Output the [X, Y] coordinate of the center of the cell containing the given text.  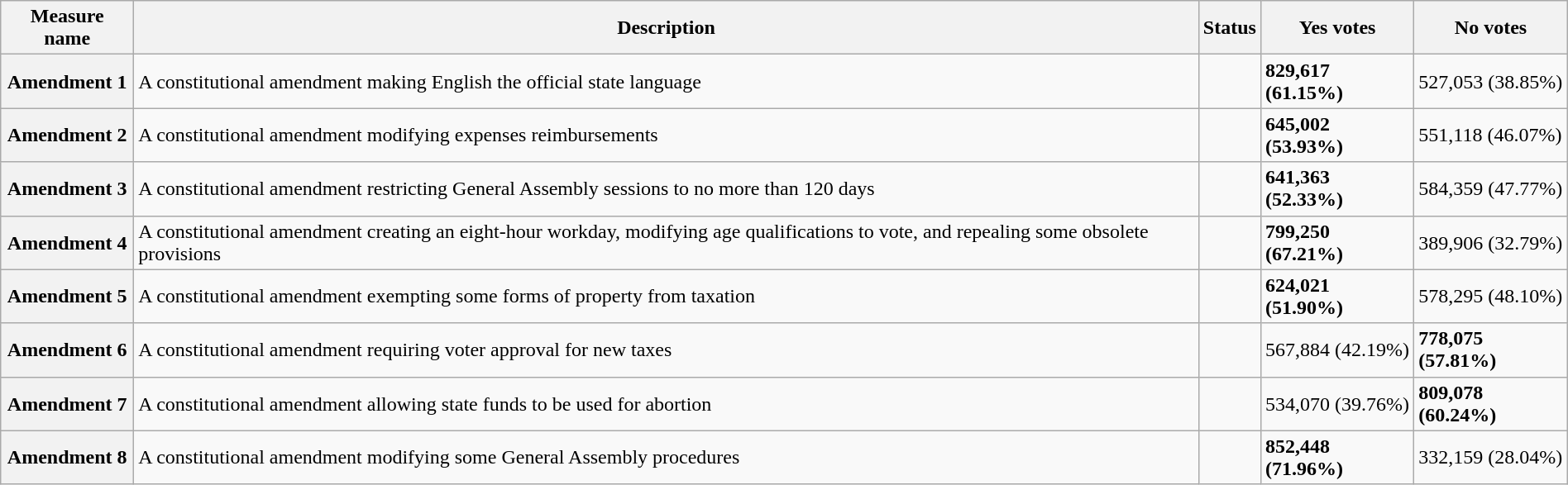
Amendment 7 [68, 403]
829,617 (61.15%) [1336, 81]
A constitutional amendment making English the official state language [667, 81]
A constitutional amendment modifying expenses reimbursements [667, 136]
809,078 (60.24%) [1490, 403]
799,250 (67.21%) [1336, 243]
Amendment 4 [68, 243]
A constitutional amendment exempting some forms of property from taxation [667, 296]
Description [667, 28]
A constitutional amendment allowing state funds to be used for abortion [667, 403]
624,021 (51.90%) [1336, 296]
Amendment 6 [68, 350]
645,002 (53.93%) [1336, 136]
Status [1229, 28]
Amendment 8 [68, 458]
852,448 (71.96%) [1336, 458]
Amendment 5 [68, 296]
A constitutional amendment requiring voter approval for new taxes [667, 350]
551,118 (46.07%) [1490, 136]
Yes votes [1336, 28]
527,053 (38.85%) [1490, 81]
584,359 (47.77%) [1490, 188]
A constitutional amendment creating an eight-hour workday, modifying age qualifications to vote, and repealing some obsolete provisions [667, 243]
641,363 (52.33%) [1336, 188]
332,159 (28.04%) [1490, 458]
389,906 (32.79%) [1490, 243]
A constitutional amendment restricting General Assembly sessions to no more than 120 days [667, 188]
Measure name [68, 28]
Amendment 1 [68, 81]
778,075 (57.81%) [1490, 350]
No votes [1490, 28]
567,884 (42.19%) [1336, 350]
Amendment 3 [68, 188]
Amendment 2 [68, 136]
A constitutional amendment modifying some General Assembly procedures [667, 458]
534,070 (39.76%) [1336, 403]
578,295 (48.10%) [1490, 296]
